For the text-containing cell, return its midpoint in (X, Y) coordinate format. 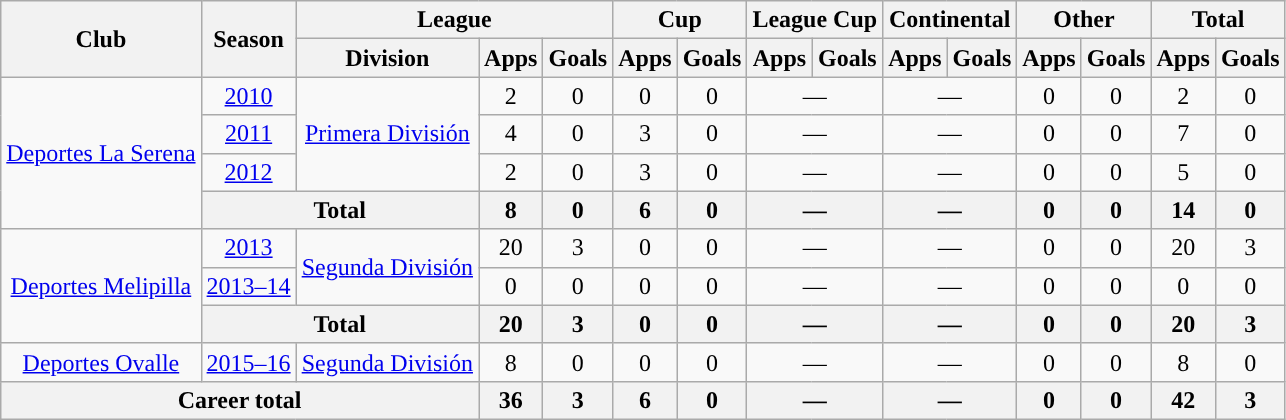
Primera División (387, 134)
14 (1183, 210)
Deportes Melipilla (101, 286)
Cup (680, 20)
Career total (240, 400)
League (454, 20)
League Cup (815, 20)
2012 (248, 172)
Continental (950, 20)
Other (1084, 20)
Deportes La Serena (101, 153)
Club (101, 39)
7 (1183, 134)
Deportes Ovalle (101, 362)
Season (248, 39)
2011 (248, 134)
Division (387, 58)
2013 (248, 248)
4 (511, 134)
36 (511, 400)
42 (1183, 400)
2015–16 (248, 362)
2010 (248, 96)
2013–14 (248, 286)
5 (1183, 172)
